Scan for the cell matching the given text and deliver its [x, y] coordinate at center. 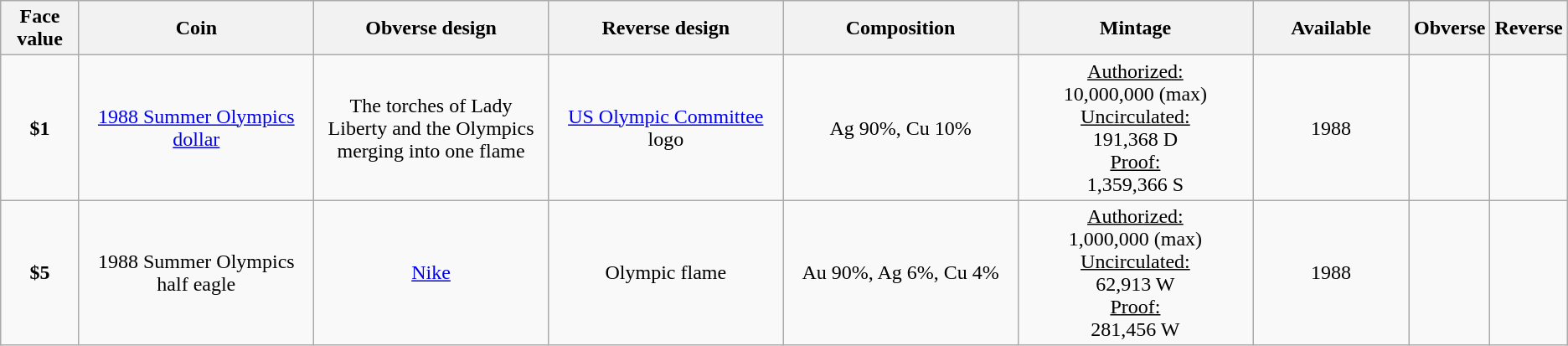
The torches of Lady Liberty and the Olympics merging into one flame [431, 127]
Face value [40, 28]
Reverse [1529, 28]
Olympic flame [666, 273]
Available [1332, 28]
Reverse design [666, 28]
$5 [40, 273]
$1 [40, 127]
Obverse [1450, 28]
Composition [900, 28]
1988 Summer Olympics half eagle [196, 273]
Mintage [1135, 28]
Nike [431, 273]
Au 90%, Ag 6%, Cu 4% [900, 273]
US Olympic Committee logo [666, 127]
Ag 90%, Cu 10% [900, 127]
Authorized:1,000,000 (max)Uncirculated:62,913 WProof:281,456 W [1135, 273]
1988 Summer Olympics dollar [196, 127]
Obverse design [431, 28]
Coin [196, 28]
Authorized:10,000,000 (max)Uncirculated:191,368 DProof:1,359,366 S [1135, 127]
